Capture the cell that displays the provided text and extract its (x, y) central coordinate. 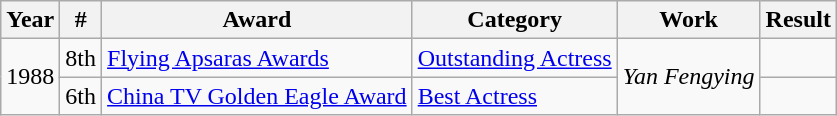
Result (798, 20)
Outstanding Actress (514, 58)
Award (258, 20)
Year (30, 20)
# (81, 20)
China TV Golden Eagle Award (258, 96)
6th (81, 96)
Work (688, 20)
8th (81, 58)
1988 (30, 77)
Best Actress (514, 96)
Category (514, 20)
Yan Fengying (688, 77)
Flying Apsaras Awards (258, 58)
